Output the [X, Y] coordinate of the center of the cell containing the given text.  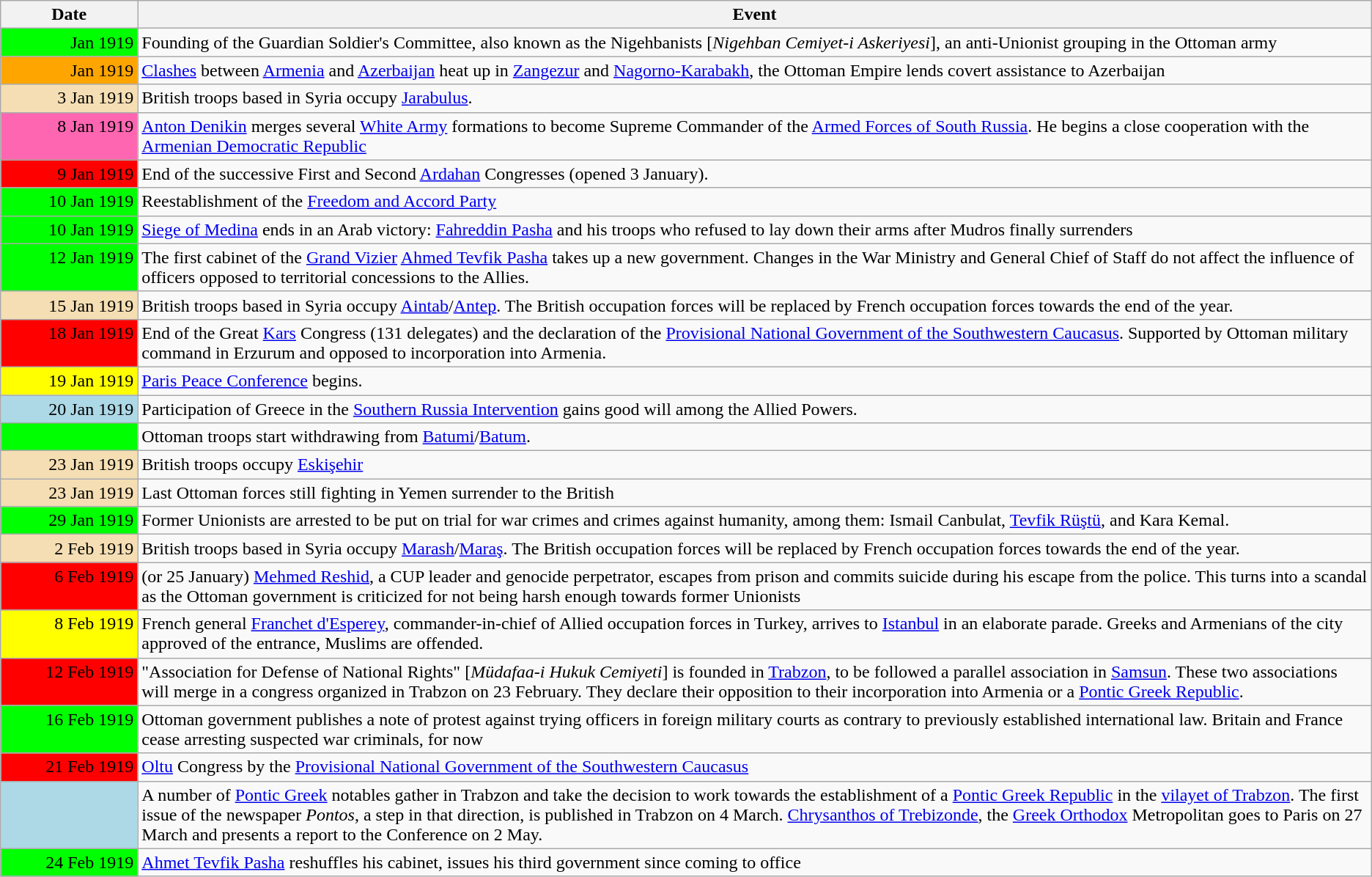
18 Jan 1919 [69, 343]
Paris Peace Conference begins. [755, 381]
British troops occupy Eskişehir [755, 465]
20 Jan 1919 [69, 408]
16 Feb 1919 [69, 729]
Ahmet Tevfik Pasha reshuffles his cabinet, issues his third government since coming to office [755, 862]
15 Jan 1919 [69, 305]
24 Feb 1919 [69, 862]
12 Jan 1919 [69, 267]
Reestablishment of the Freedom and Accord Party [755, 202]
British troops based in Syria occupy Jarabulus. [755, 98]
6 Feb 1919 [69, 587]
3 Jan 1919 [69, 98]
Clashes between Armenia and Azerbaijan heat up in Zangezur and Nagorno-Karabakh, the Ottoman Empire lends covert assistance to Azerbaijan [755, 70]
2 Feb 1919 [69, 548]
Participation of Greece in the Southern Russia Intervention gains good will among the Allied Powers. [755, 408]
Oltu Congress by the Provisional National Government of the Southwestern Caucasus [755, 767]
8 Feb 1919 [69, 634]
End of the successive First and Second Ardahan Congresses (opened 3 January). [755, 174]
Date [69, 15]
29 Jan 1919 [69, 521]
Last Ottoman forces still fighting in Yemen surrender to the British [755, 493]
21 Feb 1919 [69, 767]
8 Jan 1919 [69, 136]
Ottoman troops start withdrawing from Batumi/Batum. [755, 437]
Siege of Medina ends in an Arab victory: Fahreddin Pasha and his troops who refused to lay down their arms after Mudros finally surrenders [755, 230]
Event [755, 15]
12 Feb 1919 [69, 682]
9 Jan 1919 [69, 174]
19 Jan 1919 [69, 381]
